Extract the [x, y] coordinate from the center of the cell holding the provided text.  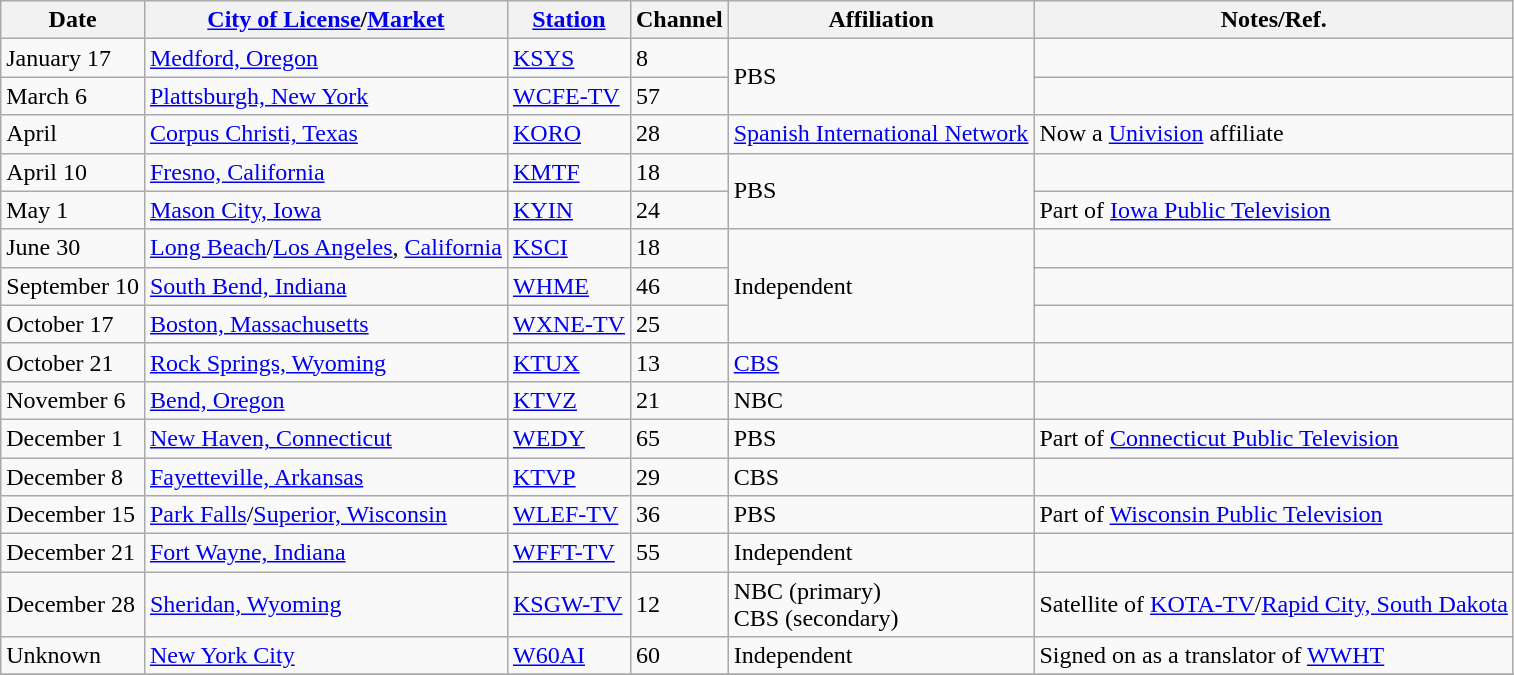
KTVP [568, 477]
NBC [881, 400]
KORO [568, 134]
36 [679, 515]
New Haven, Connecticut [326, 438]
W60AI [568, 656]
October 17 [73, 324]
Satellite of KOTA-TV/Rapid City, South Dakota [1274, 604]
December 28 [73, 604]
WLEF-TV [568, 515]
Now a Univision affiliate [1274, 134]
NBC (primary) CBS (secondary) [881, 604]
55 [679, 553]
Unknown [73, 656]
Notes/Ref. [1274, 20]
Corpus Christi, Texas [326, 134]
Station [568, 20]
Park Falls/Superior, Wisconsin [326, 515]
65 [679, 438]
Plattsburgh, New York [326, 96]
KSCI [568, 248]
January 17 [73, 58]
KSGW-TV [568, 604]
WCFE-TV [568, 96]
Channel [679, 20]
September 10 [73, 286]
November 6 [73, 400]
May 1 [73, 210]
KSYS [568, 58]
29 [679, 477]
13 [679, 362]
December 8 [73, 477]
24 [679, 210]
April 10 [73, 172]
Signed on as a translator of WWHT [1274, 656]
December 1 [73, 438]
57 [679, 96]
Fresno, California [326, 172]
8 [679, 58]
Date [73, 20]
Spanish International Network [881, 134]
April [73, 134]
Rock Springs, Wyoming [326, 362]
December 15 [73, 515]
WXNE-TV [568, 324]
December 21 [73, 553]
WHME [568, 286]
21 [679, 400]
City of License/Market [326, 20]
Part of Iowa Public Television [1274, 210]
Fayetteville, Arkansas [326, 477]
KTVZ [568, 400]
KYIN [568, 210]
October 21 [73, 362]
Fort Wayne, Indiana [326, 553]
Part of Connecticut Public Television [1274, 438]
60 [679, 656]
Affiliation [881, 20]
KTUX [568, 362]
WFFT-TV [568, 553]
Medford, Oregon [326, 58]
South Bend, Indiana [326, 286]
Part of Wisconsin Public Television [1274, 515]
46 [679, 286]
Boston, Massachusetts [326, 324]
WEDY [568, 438]
Mason City, Iowa [326, 210]
March 6 [73, 96]
Long Beach/Los Angeles, California [326, 248]
Sheridan, Wyoming [326, 604]
Bend, Oregon [326, 400]
KMTF [568, 172]
New York City [326, 656]
25 [679, 324]
28 [679, 134]
12 [679, 604]
June 30 [73, 248]
